Return [X, Y] of the center of cell containing provided text 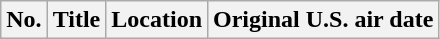
Location [157, 20]
Title [76, 20]
No. [24, 20]
Original U.S. air date [324, 20]
